Find where the given text appears and provide that cell's center as [x, y] coordinate. 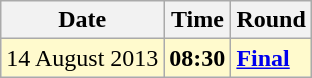
Time [198, 20]
Final [271, 58]
08:30 [198, 58]
Date [82, 20]
Round [271, 20]
14 August 2013 [82, 58]
